Find where the given text appears and provide that cell's center as [X, Y] coordinate. 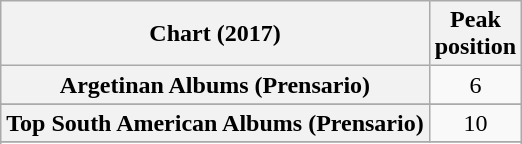
Chart (2017) [215, 34]
Peakposition [475, 34]
6 [475, 85]
10 [475, 123]
Top South American Albums (Prensario) [215, 123]
Argetinan Albums (Prensario) [215, 85]
